Capture the cell that displays the provided text and extract its (x, y) central coordinate. 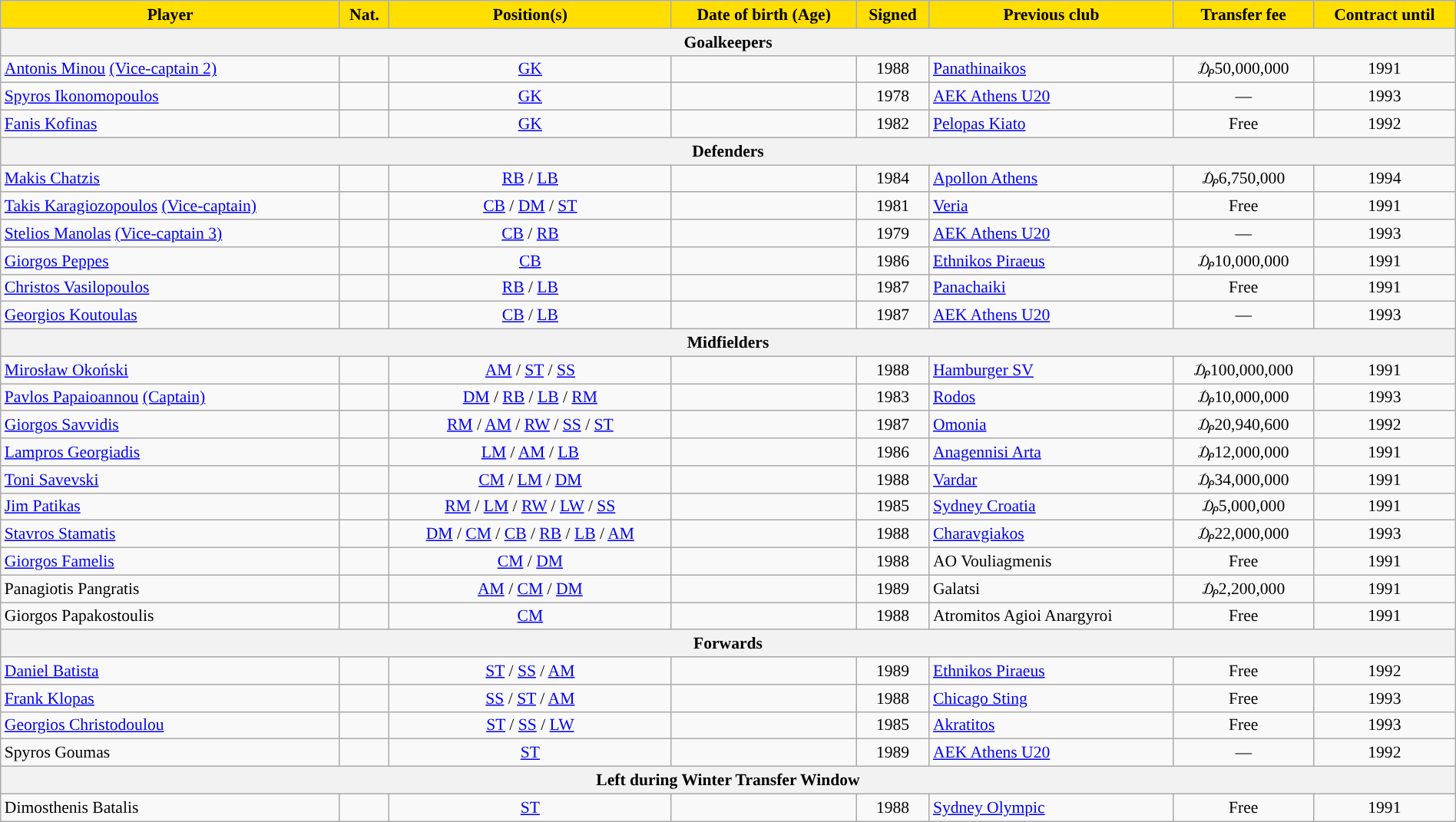
Giorgos Savvidis (170, 425)
AO Vouliagmenis (1051, 562)
Hamburger SV (1051, 370)
Makis Chatzis (170, 179)
1982 (892, 124)
Sydney Croatia (1051, 507)
Akratitos (1051, 725)
Takis Karagiozopoulos (Vice-captain) (170, 206)
Georgios Christodoulou (170, 725)
Goalkeepers (728, 42)
Stelios Manolas (Vice-captain 3) (170, 233)
Sydney Olympic (1051, 807)
1984 (892, 179)
Transfer fee (1243, 15)
Frank Klopas (170, 698)
Jim Patikas (170, 507)
Toni Savevski (170, 480)
CM (531, 616)
Panachaiki (1051, 288)
LM / AM / LB (531, 452)
AM / ST / SS (531, 370)
Signed (892, 15)
Pelopas Kiato (1051, 124)
Charavgiakos (1051, 534)
Rodos (1051, 398)
ST / SS / LW (531, 725)
₯12,000,000 (1243, 452)
Position(s) (531, 15)
Mirosław Okoński (170, 370)
Player (170, 15)
1981 (892, 206)
Omonia (1051, 425)
Date of birth (Age) (763, 15)
₯2,200,000 (1243, 589)
Stavros Stamatis (170, 534)
Giorgos Famelis (170, 562)
CM / DM (531, 562)
Contract until (1384, 15)
₯20,940,600 (1243, 425)
Dimosthenis Batalis (170, 807)
DM / CM / CB / RB / LB / AM (531, 534)
AM / CM / DM (531, 589)
₯50,000,000 (1243, 69)
Christos Vasilopoulos (170, 288)
₯6,750,000 (1243, 179)
Forwards (728, 644)
₯34,000,000 (1243, 480)
Panagiotis Pangratis (170, 589)
Georgios Koutoulas (170, 315)
Pavlos Papaioannou (Captain) (170, 398)
Midfielders (728, 343)
Galatsi (1051, 589)
Apollon Athens (1051, 179)
₯5,000,000 (1243, 507)
RM / LM / RW / LW / SS (531, 507)
ST / SS / AM (531, 671)
DM / RB / LB / RM (531, 398)
Lampros Georgiadis (170, 452)
Chicago Sting (1051, 698)
CB / LB (531, 315)
Atromitos Agioi Anargyroi (1051, 616)
Nat. (364, 15)
₯22,000,000 (1243, 534)
Panathinaikos (1051, 69)
Previous club (1051, 15)
Defenders (728, 151)
SS / ST / AM (531, 698)
RM / AM / RW / SS / ST (531, 425)
1994 (1384, 179)
CM / LM / DM (531, 480)
Veria (1051, 206)
Vardar (1051, 480)
CB (531, 261)
1979 (892, 233)
Giorgos Peppes (170, 261)
Fanis Kofinas (170, 124)
Antonis Minou (Vice-captain 2) (170, 69)
Giorgos Papakostoulis (170, 616)
Anagennisi Arta (1051, 452)
1978 (892, 97)
Spyros Ikonomopoulos (170, 97)
₯100,000,000 (1243, 370)
1983 (892, 398)
Daniel Batista (170, 671)
CB / RB (531, 233)
Left during Winter Transfer Window (728, 781)
CB / DM / ST (531, 206)
Spyros Goumas (170, 753)
